Return the (X, Y) coordinate for the center point of the cell that contains the specified text.  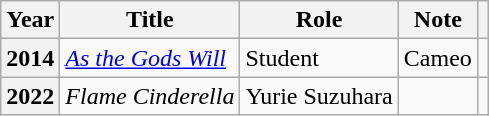
Role (319, 20)
As the Gods Will (150, 58)
2022 (30, 96)
Student (319, 58)
Year (30, 20)
Flame Cinderella (150, 96)
Yurie Suzuhara (319, 96)
2014 (30, 58)
Note (438, 20)
Title (150, 20)
Cameo (438, 58)
